Search for the cell housing the specified text and yield its [x, y] center coordinate. 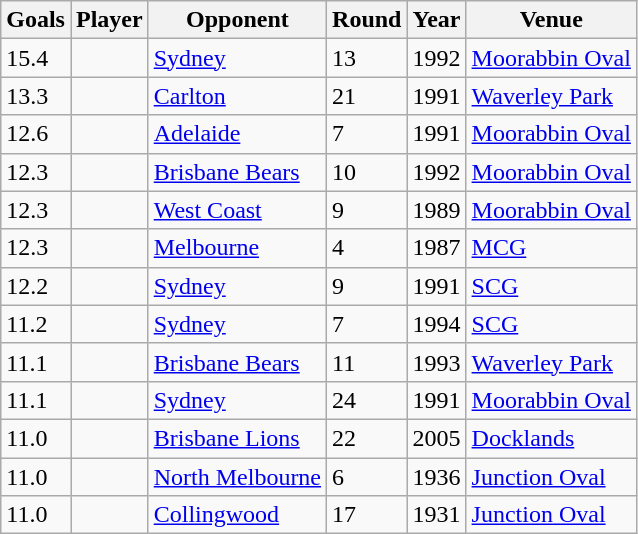
Collingwood [237, 515]
1936 [436, 477]
2005 [436, 438]
22 [367, 438]
1993 [436, 362]
1989 [436, 210]
Docklands [551, 438]
Venue [551, 20]
1994 [436, 324]
6 [367, 477]
12.2 [36, 286]
4 [367, 248]
15.4 [36, 58]
17 [367, 515]
Carlton [237, 96]
Opponent [237, 20]
13 [367, 58]
11.2 [36, 324]
Round [367, 20]
MCG [551, 248]
Adelaide [237, 134]
13.3 [36, 96]
12.6 [36, 134]
Melbourne [237, 248]
1931 [436, 515]
Brisbane Lions [237, 438]
Player [109, 20]
West Coast [237, 210]
21 [367, 96]
11 [367, 362]
Goals [36, 20]
1987 [436, 248]
Year [436, 20]
North Melbourne [237, 477]
10 [367, 172]
24 [367, 400]
